Determine the (x, y) coordinate at the center of the cell enclosing the given text.  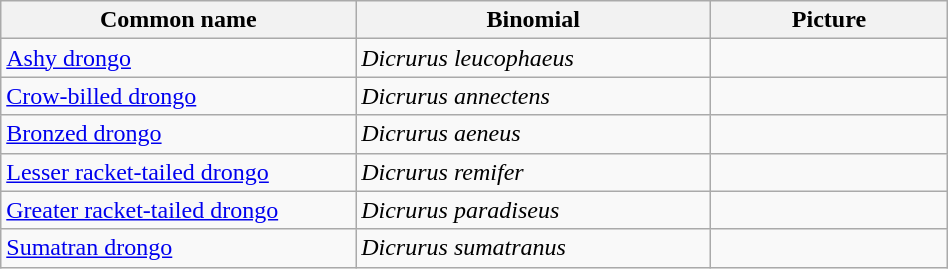
Dicrurus remifer (534, 172)
Bronzed drongo (178, 134)
Common name (178, 20)
Binomial (534, 20)
Dicrurus annectens (534, 96)
Dicrurus aeneus (534, 134)
Picture (830, 20)
Dicrurus sumatranus (534, 248)
Greater racket-tailed drongo (178, 210)
Ashy drongo (178, 58)
Dicrurus leucophaeus (534, 58)
Crow-billed drongo (178, 96)
Lesser racket-tailed drongo (178, 172)
Dicrurus paradiseus (534, 210)
Sumatran drongo (178, 248)
